Find where the given text appears and provide that cell's center as (x, y) coordinate. 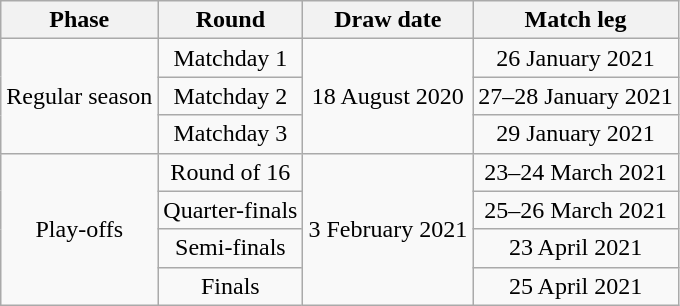
Matchday 3 (230, 134)
Finals (230, 286)
23 April 2021 (576, 248)
Regular season (80, 96)
Semi-finals (230, 248)
29 January 2021 (576, 134)
Quarter-finals (230, 210)
Round of 16 (230, 172)
18 August 2020 (388, 96)
Matchday 1 (230, 58)
26 January 2021 (576, 58)
25 April 2021 (576, 286)
Draw date (388, 20)
Phase (80, 20)
23–24 March 2021 (576, 172)
27–28 January 2021 (576, 96)
Matchday 2 (230, 96)
25–26 March 2021 (576, 210)
Match leg (576, 20)
Round (230, 20)
Play-offs (80, 229)
3 February 2021 (388, 229)
